Provide the (x, y) coordinate of the cell's center where the given text is located.  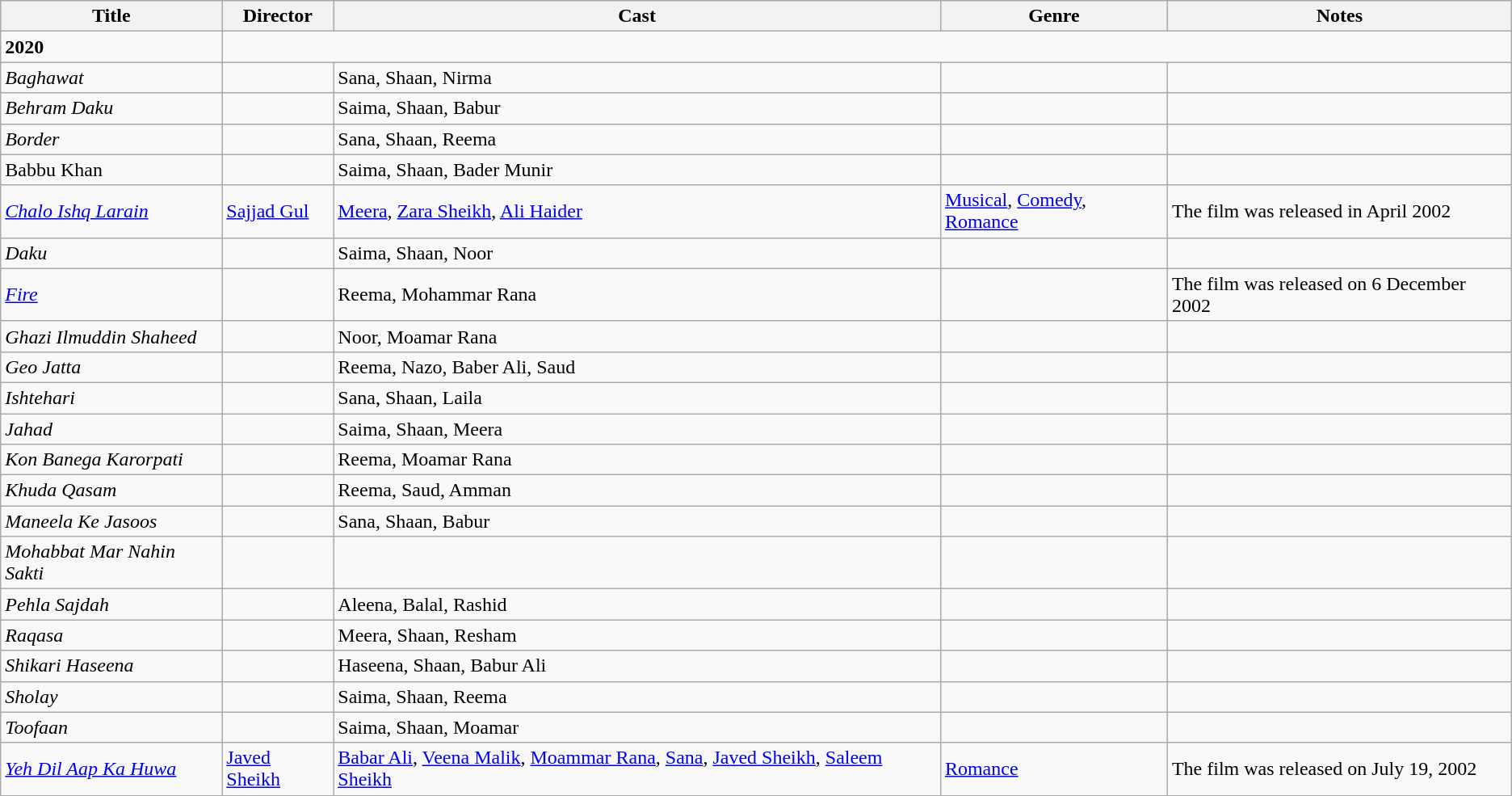
The film was released on 6 December 2002 (1339, 294)
Sana, Shaan, Reema (637, 139)
Babbu Khan (111, 170)
Reema, Moamar Rana (637, 460)
Khuda Qasam (111, 491)
Ishtehari (111, 398)
2020 (111, 47)
Reema, Nazo, Baber Ali, Saud (637, 367)
Shikari Haseena (111, 666)
Raqasa (111, 635)
Border (111, 139)
Director (278, 16)
The film was released on July 19, 2002 (1339, 769)
Maneela Ke Jasoos (111, 521)
Toofaan (111, 727)
Fire (111, 294)
Saima, Shaan, Moamar (637, 727)
Kon Banega Karorpati (111, 460)
Meera, Shaan, Resham (637, 635)
Sana, Shaan, Babur (637, 521)
Saima, Shaan, Reema (637, 697)
Jahad (111, 429)
Title (111, 16)
Sana, Shaan, Laila (637, 398)
Chalo Ishq Larain (111, 212)
Meera, Zara Sheikh, Ali Haider (637, 212)
Noor, Moamar Rana (637, 336)
Aleena, Balal, Rashid (637, 604)
Reema, Mohammar Rana (637, 294)
Musical, Comedy, Romance (1053, 212)
Saima, Shaan, Babur (637, 108)
Sajjad Gul (278, 212)
Behram Daku (111, 108)
Sholay (111, 697)
Baghawat (111, 78)
Geo Jatta (111, 367)
Javed Sheikh (278, 769)
Genre (1053, 16)
Romance (1053, 769)
Saima, Shaan, Noor (637, 253)
Notes (1339, 16)
Daku (111, 253)
Pehla Sajdah (111, 604)
Saima, Shaan, Bader Munir (637, 170)
The film was released in April 2002 (1339, 212)
Mohabbat Mar Nahin Sakti (111, 562)
Babar Ali, Veena Malik, Moammar Rana, Sana, Javed Sheikh, Saleem Sheikh (637, 769)
Yeh Dil Aap Ka Huwa (111, 769)
Ghazi Ilmuddin Shaheed (111, 336)
Cast (637, 16)
Sana, Shaan, Nirma (637, 78)
Reema, Saud, Amman (637, 491)
Haseena, Shaan, Babur Ali (637, 666)
Saima, Shaan, Meera (637, 429)
